Pinpoint the cell where the given text exists, returning its [x, y] midpoint coordinate. 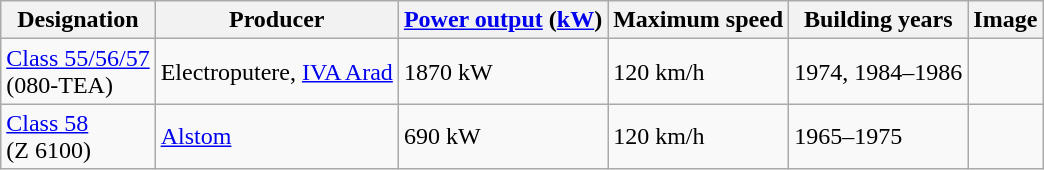
Producer [276, 20]
Power output (kW) [502, 20]
Maximum speed [698, 20]
Building years [878, 20]
690 kW [502, 136]
1965–1975 [878, 136]
Designation [78, 20]
Class 58 (Z 6100) [78, 136]
Alstom [276, 136]
Electroputere, IVA Arad [276, 72]
Image [1006, 20]
Class 55/56/57 (080-TEA) [78, 72]
1870 kW [502, 72]
1974, 1984–1986 [878, 72]
